Extract the [X, Y] coordinate from the center of the cell holding the provided text.  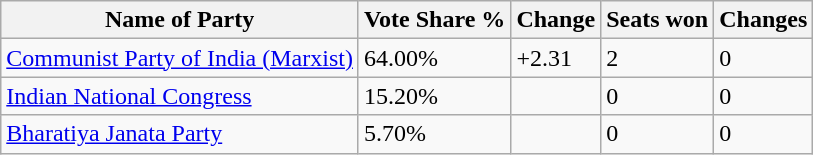
Seats won [658, 20]
Bharatiya Janata Party [180, 134]
Communist Party of India (Marxist) [180, 58]
2 [658, 58]
5.70% [434, 134]
Name of Party [180, 20]
Indian National Congress [180, 96]
Changes [764, 20]
15.20% [434, 96]
Vote Share % [434, 20]
Change [556, 20]
+2.31 [556, 58]
64.00% [434, 58]
